Capture the cell that displays the provided text and extract its [X, Y] central coordinate. 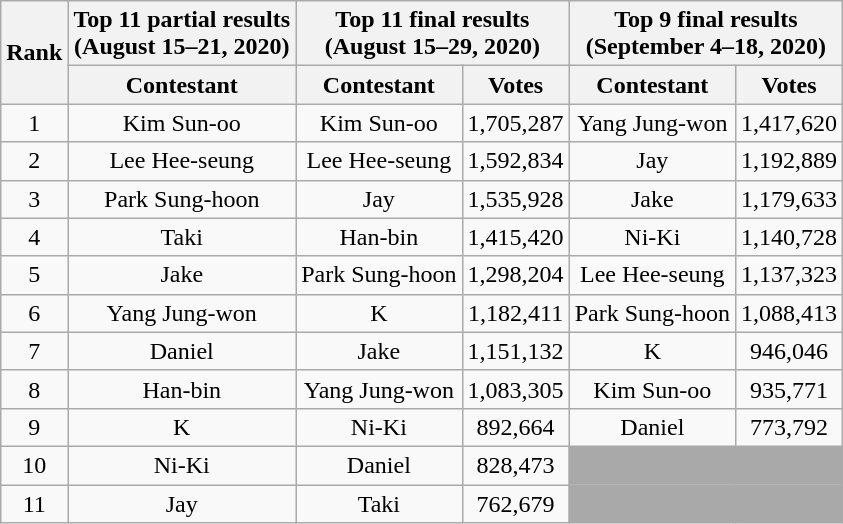
1,535,928 [516, 199]
892,664 [516, 427]
1 [34, 123]
773,792 [790, 427]
9 [34, 427]
1,140,728 [790, 237]
1,083,305 [516, 389]
1,151,132 [516, 351]
6 [34, 313]
3 [34, 199]
1,592,834 [516, 161]
Top 9 final results(September 4–18, 2020) [706, 34]
935,771 [790, 389]
1,182,411 [516, 313]
Rank [34, 52]
5 [34, 275]
10 [34, 465]
1,137,323 [790, 275]
762,679 [516, 503]
1,417,620 [790, 123]
1,705,287 [516, 123]
1,088,413 [790, 313]
1,179,633 [790, 199]
Top 11 final results(August 15–29, 2020) [432, 34]
Top 11 partial results(August 15–21, 2020) [182, 34]
946,046 [790, 351]
8 [34, 389]
828,473 [516, 465]
1,298,204 [516, 275]
11 [34, 503]
1,415,420 [516, 237]
7 [34, 351]
4 [34, 237]
1,192,889 [790, 161]
2 [34, 161]
